Search for the cell housing the specified text and yield its (x, y) center coordinate. 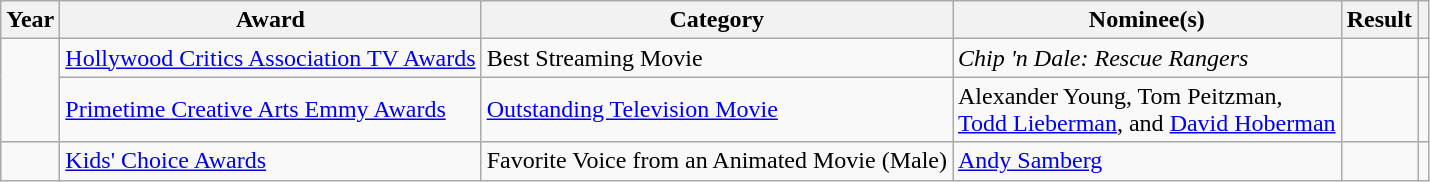
Best Streaming Movie (716, 58)
Primetime Creative Arts Emmy Awards (270, 110)
Chip 'n Dale: Rescue Rangers (1146, 58)
Alexander Young, Tom Peitzman, Todd Lieberman, and David Hoberman (1146, 110)
Andy Samberg (1146, 161)
Favorite Voice from an Animated Movie (Male) (716, 161)
Result (1379, 20)
Award (270, 20)
Year (30, 20)
Outstanding Television Movie (716, 110)
Kids' Choice Awards (270, 161)
Nominee(s) (1146, 20)
Hollywood Critics Association TV Awards (270, 58)
Category (716, 20)
